Pinpoint the cell where the given text exists, returning its [x, y] midpoint coordinate. 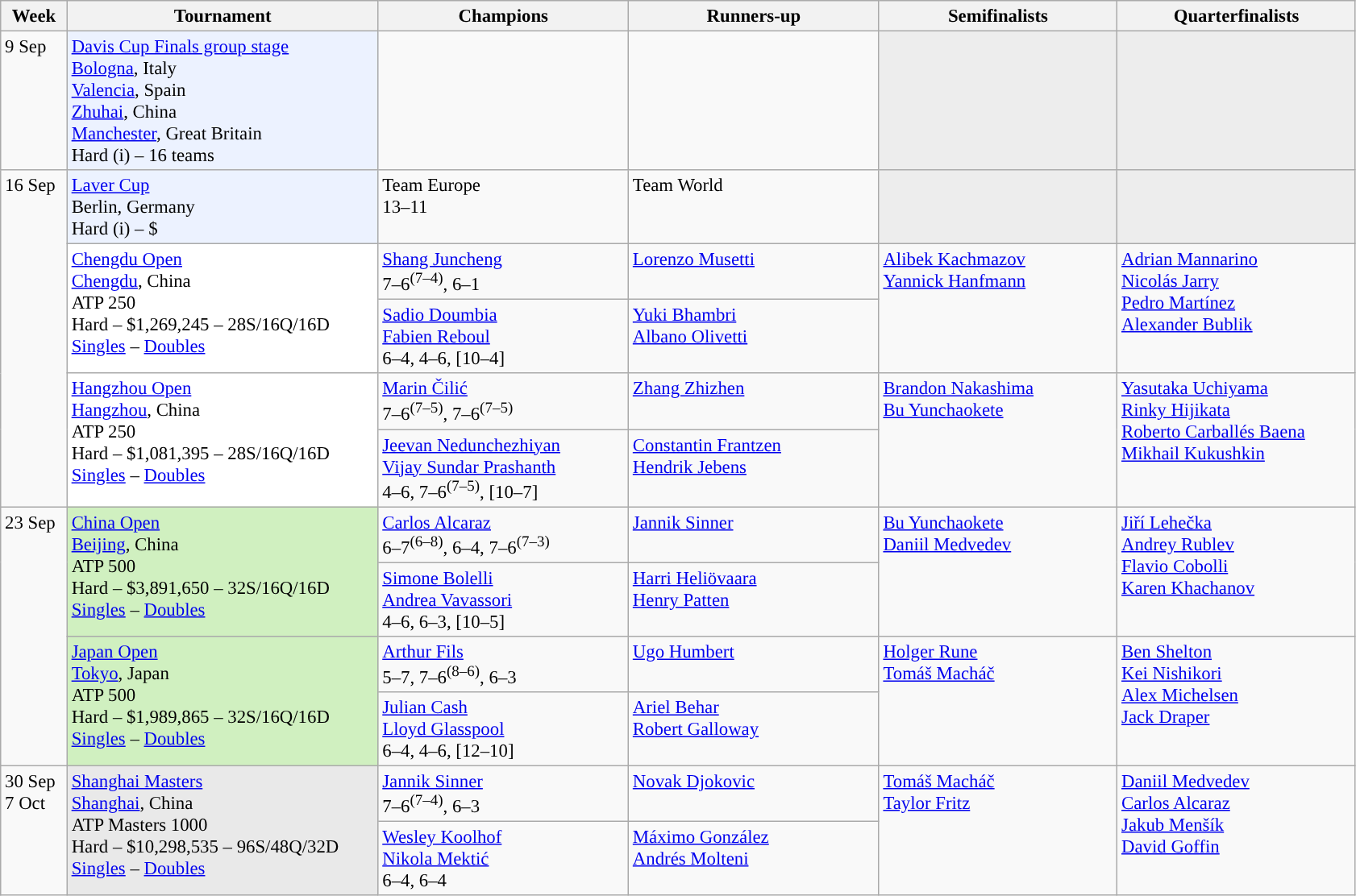
Japan OpenTokyo, JapanATP 500Hard – $1,989,865 – 32S/16Q/16DSingles – Doubles [223, 701]
Ben Shelton Kei Nishikori Alex Michelsen Jack Draper [1237, 701]
Quarterfinalists [1237, 16]
Davis Cup Finals group stage Bologna, Italy Valencia, Spain Zhuhai, China Manchester, Great Britain Hard (i) – 16 teams [223, 102]
Simone Bolelli Andrea Vavassori 4–6, 6–3, [10–5] [503, 599]
Jiří Lehečka Andrey Rublev Flavio Cobolli Karen Khachanov [1237, 572]
Arthur Fils 5–7, 7–6(8–6), 6–3 [503, 664]
Week [34, 16]
Sadio Doumbia Fabien Reboul 6–4, 4–6, [10–4] [503, 337]
Julian Cash Lloyd Glasspool 6–4, 4–6, [12–10] [503, 729]
Semifinalists [998, 16]
Yasutaka Uchiyama Rinky Hijikata Roberto Carballés Baena Mikhail Kukushkin [1237, 440]
Yuki Bhambri Albano Olivetti [755, 337]
Wesley Koolhof Nikola Mektić 6–4, 6–4 [503, 859]
Novak Djokovic [755, 793]
Brandon Nakashima Bu Yunchaokete [998, 440]
Jannik Sinner 7–6(7–4), 6–3 [503, 793]
9 Sep [34, 102]
Shanghai MastersShanghai, ChinaATP Masters 1000Hard – $10,298,535 – 96S/48Q/32DSingles – Doubles [223, 830]
Champions [503, 16]
16 Sep [34, 338]
Marin Čilić 7–6(7–5), 7–6(7–5) [503, 401]
Tomáš Macháč Taylor Fritz [998, 830]
Tournament [223, 16]
Lorenzo Musetti [755, 272]
China OpenBeijing, ChinaATP 500Hard – $3,891,650 – 32S/16Q/16DSingles – Doubles [223, 572]
Zhang Zhizhen [755, 401]
Jannik Sinner [755, 535]
Chengdu OpenChengdu, ChinaATP 250Hard – $1,269,245 – 28S/16Q/16DSingles – Doubles [223, 309]
Team Europe13–11 [503, 207]
30 Sep7 Oct [34, 830]
Harri Heliövaara Henry Patten [755, 599]
Shang Juncheng 7–6(7–4), 6–1 [503, 272]
Bu Yunchaokete Daniil Medvedev [998, 572]
Daniil Medvedev Carlos Alcaraz Jakub Menšík David Goffin [1237, 830]
Team World [755, 207]
Máximo González Andrés Molteni [755, 859]
Constantin Frantzen Hendrik Jebens [755, 468]
Ugo Humbert [755, 664]
Jeevan Nedunchezhiyan Vijay Sundar Prashanth 4–6, 7–6(7–5), [10–7] [503, 468]
Laver CupBerlin, GermanyHard (i) – $ [223, 207]
Holger Rune Tomáš Macháč [998, 701]
Runners-up [755, 16]
Alibek Kachmazov Yannick Hanfmann [998, 309]
Ariel Behar Robert Galloway [755, 729]
Adrian Mannarino Nicolás Jarry Pedro Martínez Alexander Bublik [1237, 309]
23 Sep [34, 637]
Hangzhou OpenHangzhou, ChinaATP 250Hard – $1,081,395 – 28S/16Q/16DSingles – Doubles [223, 440]
Carlos Alcaraz 6–7(6–8), 6–4, 7–6(7–3) [503, 535]
